Search for the cell housing the specified text and yield its [X, Y] center coordinate. 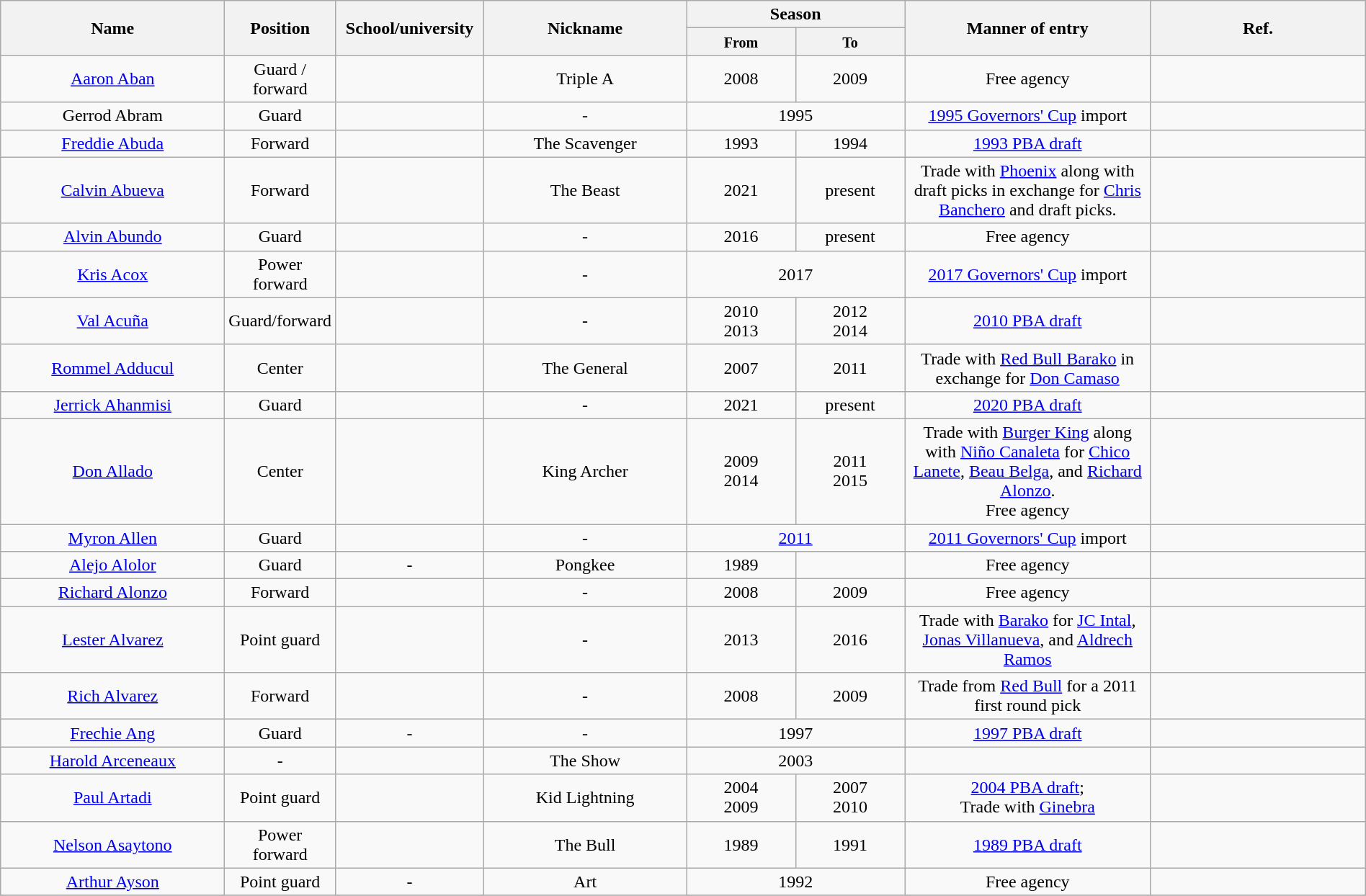
The Scavenger [585, 143]
Gerrod Abram [112, 116]
1991 [850, 844]
Trade with Red Bull Barako in exchange for Don Camaso [1027, 367]
2004 PBA draft;Trade with Ginebra [1027, 798]
Pongkee [585, 565]
Myron Allen [112, 538]
The General [585, 367]
Richard Alonzo [112, 593]
1992 [795, 882]
20122014 [850, 321]
20092014 [741, 471]
Kid Lightning [585, 798]
2011 Governors' Cup import [1027, 538]
Nickname [585, 28]
1997 [795, 733]
School/university [409, 28]
20072010 [850, 798]
1997 PBA draft [1027, 733]
Trade with Burger King along with Niño Canaleta for Chico Lanete, Beau Belga, and Richard Alonzo.Free agency [1027, 471]
2010 PBA draft [1027, 321]
2003 [795, 761]
Val Acuña [112, 321]
Guard/forward [280, 321]
Lester Alvarez [112, 640]
1989 PBA draft [1027, 844]
Trade from Red Bull for a 2011 first round pick [1027, 696]
Don Allado [112, 471]
From [741, 42]
The Show [585, 761]
Nelson Asaytono [112, 844]
2017 Governors' Cup import [1027, 274]
Jerrick Ahanmisi [112, 405]
Position [280, 28]
Kris Acox [112, 274]
1995 Governors' Cup import [1027, 116]
King Archer [585, 471]
1995 [795, 116]
2007 [741, 367]
Manner of entry [1027, 28]
Aaron Aban [112, 79]
Alejo Alolor [112, 565]
Alvin Abundo [112, 237]
1993 PBA draft [1027, 143]
Harold Arceneaux [112, 761]
Paul Artadi [112, 798]
20112015 [850, 471]
1993 [741, 143]
20102013 [741, 321]
Trade with Phoenix along with draft picks in exchange for Chris Banchero and draft picks. [1027, 190]
The Bull [585, 844]
1994 [850, 143]
Triple A [585, 79]
The Beast [585, 190]
To [850, 42]
2020 PBA draft [1027, 405]
Frechie Ang [112, 733]
Season [795, 14]
Rommel Adducul [112, 367]
20042009 [741, 798]
2017 [795, 274]
Name [112, 28]
2013 [741, 640]
Guard / forward [280, 79]
Freddie Abuda [112, 143]
Art [585, 882]
Calvin Abueva [112, 190]
Trade with Barako for JC Intal, Jonas Villanueva, and Aldrech Ramos [1027, 640]
Ref. [1258, 28]
Rich Alvarez [112, 696]
Arthur Ayson [112, 882]
